Return the (X, Y) coordinate for the center point of the cell that contains the specified text.  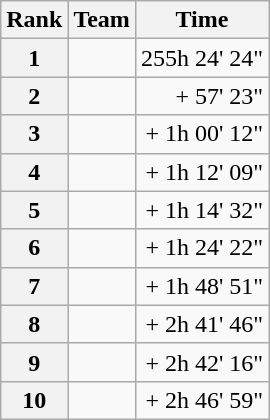
+ 1h 12' 09" (202, 172)
+ 57' 23" (202, 96)
Team (102, 20)
7 (34, 286)
9 (34, 362)
+ 2h 46' 59" (202, 400)
+ 1h 48' 51" (202, 286)
Time (202, 20)
255h 24' 24" (202, 58)
10 (34, 400)
5 (34, 210)
+ 1h 14' 32" (202, 210)
+ 1h 24' 22" (202, 248)
Rank (34, 20)
+ 2h 42' 16" (202, 362)
4 (34, 172)
8 (34, 324)
+ 2h 41' 46" (202, 324)
1 (34, 58)
6 (34, 248)
3 (34, 134)
+ 1h 00' 12" (202, 134)
2 (34, 96)
